Provide the [X, Y] coordinate of the cell's center where the given text is located.  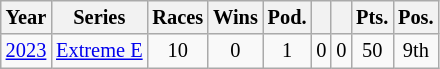
50 [372, 51]
Extreme E [99, 51]
Pts. [372, 17]
1 [288, 51]
Pos. [416, 17]
9th [416, 51]
2023 [26, 51]
Wins [236, 17]
10 [178, 51]
Series [99, 17]
Races [178, 17]
Pod. [288, 17]
Year [26, 17]
